Search for the cell housing the specified text and yield its [X, Y] center coordinate. 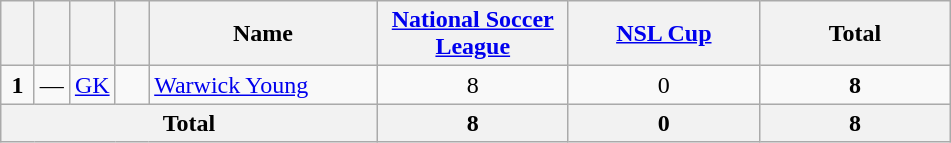
National Soccer League [472, 34]
GK [92, 85]
NSL Cup [664, 34]
— [52, 85]
1 [18, 85]
Warwick Young [264, 85]
Name [264, 34]
